Determine the [X, Y] coordinate at the center of the cell enclosing the given text.  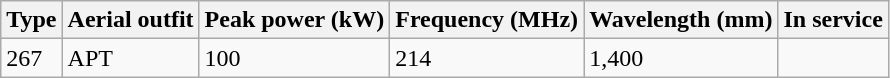
267 [32, 58]
1,400 [681, 58]
In service [833, 20]
Peak power (kW) [294, 20]
Aerial outfit [130, 20]
Type [32, 20]
214 [487, 58]
Wavelength (mm) [681, 20]
APT [130, 58]
100 [294, 58]
Frequency (MHz) [487, 20]
